Extract the (x, y) coordinate from the center of the cell holding the provided text.  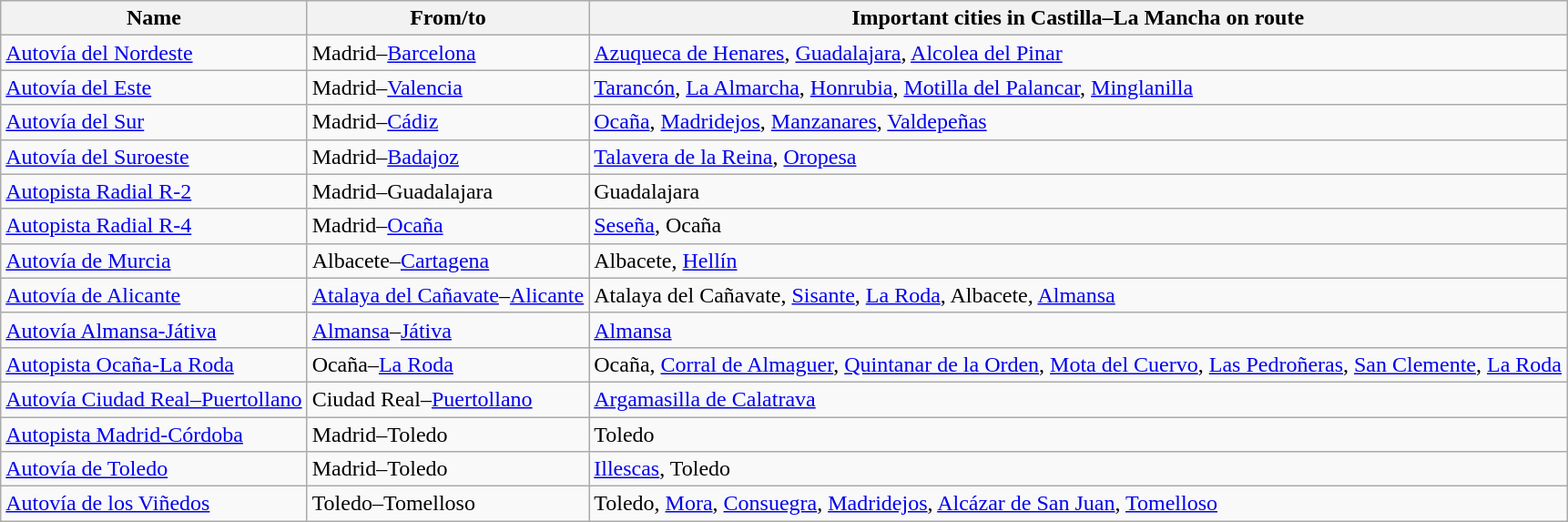
Toledo–Tomelloso (448, 504)
Autovía Almansa-Játiva (154, 330)
Autovía Ciudad Real–Puertollano (154, 399)
Atalaya del Cañavate, Sisante, La Roda, Albacete, Almansa (1078, 295)
Atalaya del Cañavate–Alicante (448, 295)
Autovía de los Viñedos (154, 504)
Toledo, Mora, Consuegra, Madridejos, Alcázar de San Juan, Tomelloso (1078, 504)
Autopista Madrid-Córdoba (154, 435)
Madrid–Badajoz (448, 157)
Talavera de la Reina, Oropesa (1078, 157)
Seseña, Ocaña (1078, 226)
Albacete–Cartagena (448, 261)
Albacete, Hellín (1078, 261)
Ocaña–La Roda (448, 364)
Almansa (1078, 330)
Autovía del Nordeste (154, 53)
Illescas, Toledo (1078, 469)
Ciudad Real–Puertollano (448, 399)
Ocaña, Corral de Almaguer, Quintanar de la Orden, Mota del Cuervo, Las Pedroñeras, San Clemente, La Roda (1078, 364)
Autopista Ocaña-La Roda (154, 364)
Madrid–Guadalajara (448, 191)
Madrid–Cádiz (448, 122)
Azuqueca de Henares, Guadalajara, Alcolea del Pinar (1078, 53)
Ocaña, Madridejos, Manzanares, Valdepeñas (1078, 122)
Autopista Radial R-2 (154, 191)
Autovía de Alicante (154, 295)
Autovía del Sur (154, 122)
Madrid–Barcelona (448, 53)
Autovía del Este (154, 87)
Autovía de Toledo (154, 469)
Tarancón, La Almarcha, Honrubia, Motilla del Palancar, Minglanilla (1078, 87)
Autovía de Murcia (154, 261)
Name (154, 18)
Madrid–Valencia (448, 87)
From/to (448, 18)
Toledo (1078, 435)
Argamasilla de Calatrava (1078, 399)
Almansa–Játiva (448, 330)
Important cities in Castilla–La Mancha on route (1078, 18)
Autovía del Suroeste (154, 157)
Madrid–Ocaña (448, 226)
Guadalajara (1078, 191)
Autopista Radial R-4 (154, 226)
